Return the (x, y) coordinate for the center point of the cell that contains the specified text.  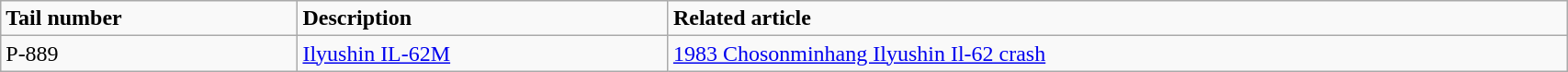
P-889 (149, 54)
Ilyushin IL-62M (483, 54)
Tail number (149, 18)
Related article (1117, 18)
1983 Chosonminhang Ilyushin Il-62 crash (1117, 54)
Description (483, 18)
